Determine the [x, y] coordinate at the center of the cell enclosing the given text.  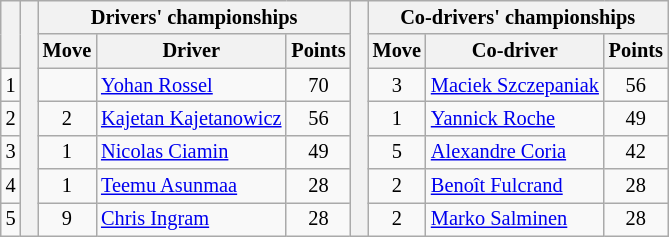
9 [67, 219]
Benoît Fulcrand [515, 186]
4 [11, 186]
Teemu Asunmaa [191, 186]
Co-drivers' championships [518, 17]
70 [318, 85]
Alexandre Coria [515, 152]
Marko Salminen [515, 219]
Yannick Roche [515, 118]
Chris Ingram [191, 219]
Nicolas Ciamin [191, 152]
Driver [191, 51]
42 [636, 152]
Co-driver [515, 51]
Kajetan Kajetanowicz [191, 118]
Drivers' championships [194, 17]
Yohan Rossel [191, 85]
Maciek Szczepaniak [515, 85]
